Output the (x, y) coordinate of the center of the cell containing the given text.  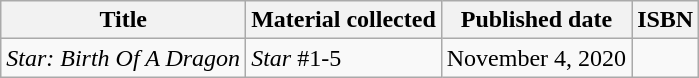
Title (124, 20)
Material collected (344, 20)
Star #1-5 (344, 58)
Published date (536, 20)
November 4, 2020 (536, 58)
Star: Birth Of A Dragon (124, 58)
ISBN (666, 20)
